Pinpoint the cell where the given text exists, returning its [X, Y] midpoint coordinate. 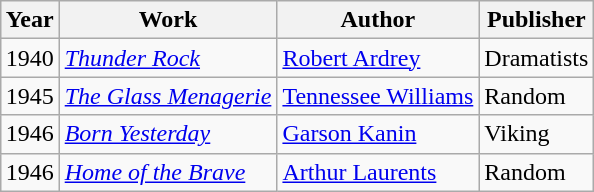
1940 [30, 58]
Work [168, 20]
The Glass Menagerie [168, 96]
Dramatists [536, 58]
Publisher [536, 20]
Born Yesterday [168, 134]
Tennessee Williams [378, 96]
Year [30, 20]
Garson Kanin [378, 134]
Robert Ardrey [378, 58]
1945 [30, 96]
Arthur Laurents [378, 172]
Thunder Rock [168, 58]
Home of the Brave [168, 172]
Author [378, 20]
Viking [536, 134]
